Identify which cell holds the provided text, then report its (X, Y) central coordinate. 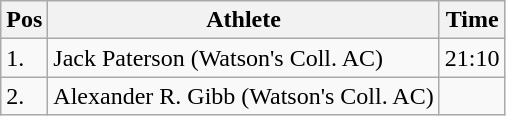
Time (472, 20)
2. (24, 96)
21:10 (472, 58)
Pos (24, 20)
Athlete (244, 20)
Alexander R. Gibb (Watson's Coll. AC) (244, 96)
Jack Paterson (Watson's Coll. AC) (244, 58)
1. (24, 58)
